Locate the cell with the specified text and output its (X, Y) center coordinate. 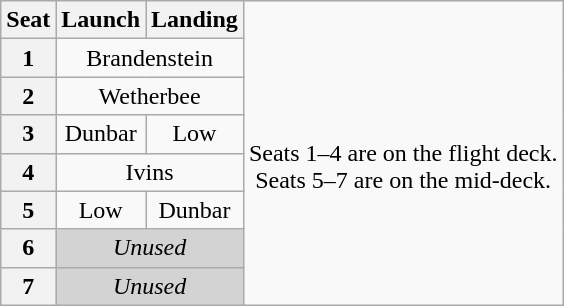
1 (28, 58)
7 (28, 286)
2 (28, 96)
Landing (195, 20)
Wetherbee (150, 96)
Ivins (150, 172)
3 (28, 134)
Launch (101, 20)
Brandenstein (150, 58)
5 (28, 210)
Seats 1–4 are on the flight deck.Seats 5–7 are on the mid-deck. (403, 153)
Seat (28, 20)
6 (28, 248)
4 (28, 172)
